Output the [x, y] coordinate of the center of the cell containing the given text.  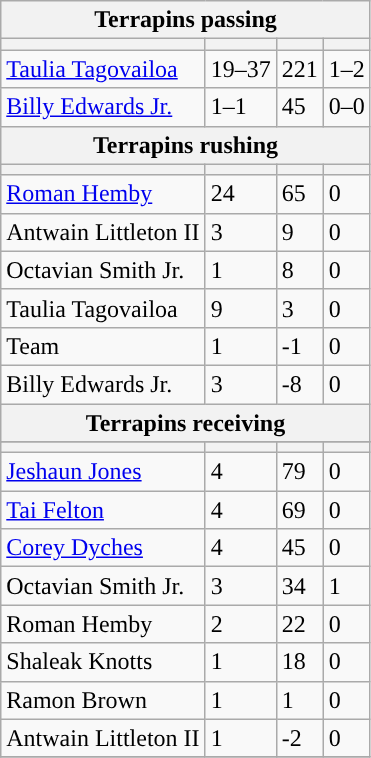
24 [240, 194]
Corey Dyches [103, 548]
65 [300, 194]
18 [300, 662]
Jeshaun Jones [103, 472]
Tai Felton [103, 510]
1–2 [346, 69]
Terrapins passing [186, 20]
1–1 [240, 107]
Shaleak Knotts [103, 662]
-8 [300, 384]
8 [300, 270]
2 [240, 624]
-2 [300, 738]
221 [300, 69]
0–0 [346, 107]
Terrapins receiving [186, 423]
19–37 [240, 69]
22 [300, 624]
Team [103, 346]
-1 [300, 346]
Ramon Brown [103, 700]
69 [300, 510]
Terrapins rushing [186, 145]
34 [300, 586]
79 [300, 472]
